From the cell containing the given text, extract its center point as [x, y] coordinate. 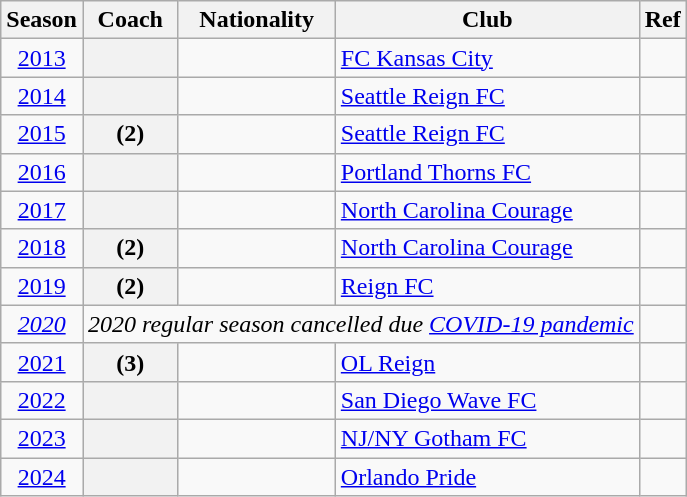
2017 [42, 210]
NJ/NY Gotham FC [487, 438]
Season [42, 20]
Portland Thorns FC [487, 172]
2020 regular season cancelled due COVID-19 pandemic [360, 324]
Ref [662, 20]
2013 [42, 58]
2018 [42, 248]
OL Reign [487, 362]
2023 [42, 438]
Coach [130, 20]
Club [487, 20]
Orlando Pride [487, 477]
2024 [42, 477]
FC Kansas City [487, 58]
San Diego Wave FC [487, 400]
(3) [130, 362]
Reign FC [487, 286]
2019 [42, 286]
2014 [42, 96]
Nationality [256, 20]
2022 [42, 400]
2015 [42, 134]
2016 [42, 172]
2021 [42, 362]
2020 [42, 324]
